Extract the (X, Y) coordinate from the center of the cell holding the provided text.  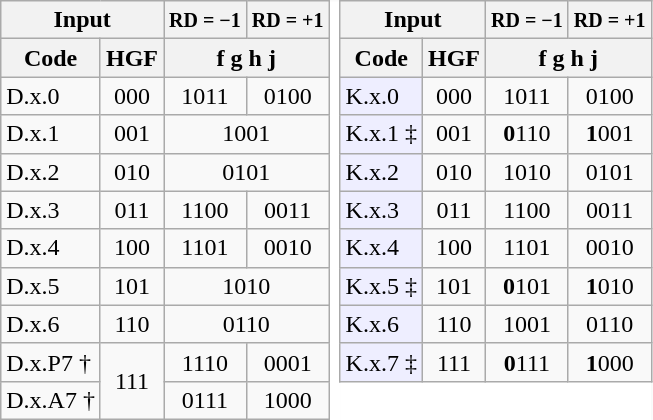
K.x.7 ‡ (381, 362)
D.x.A7 † (51, 400)
D.x.1 (51, 134)
K.x.6 (381, 324)
D.x.4 (51, 248)
K.x.0 (381, 96)
K.x.1 ‡ (381, 134)
D.x.P7 † (51, 362)
K.x.4 (381, 248)
D.x.6 (51, 324)
K.x.2 (381, 172)
D.x.5 (51, 286)
K.x.5 ‡ (381, 286)
D.x.2 (51, 172)
D.x.3 (51, 210)
K.x.3 (381, 210)
D.x.0 (51, 96)
0001 (288, 362)
1110 (206, 362)
